Return [x, y] of the center of cell containing provided text 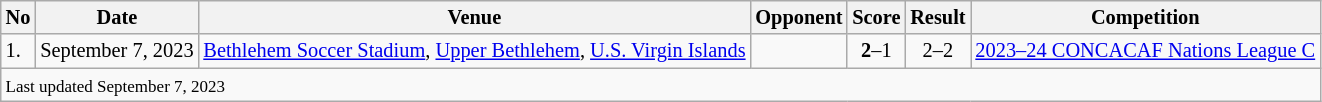
2–1 [876, 51]
September 7, 2023 [116, 51]
No [18, 17]
Competition [1145, 17]
2–2 [938, 51]
Opponent [798, 17]
Last updated September 7, 2023 [660, 85]
Result [938, 17]
Score [876, 17]
Bethlehem Soccer Stadium, Upper Bethlehem, U.S. Virgin Islands [474, 51]
Venue [474, 17]
2023–24 CONCACAF Nations League C [1145, 51]
1. [18, 51]
Date [116, 17]
